Capture the cell that displays the provided text and extract its (X, Y) central coordinate. 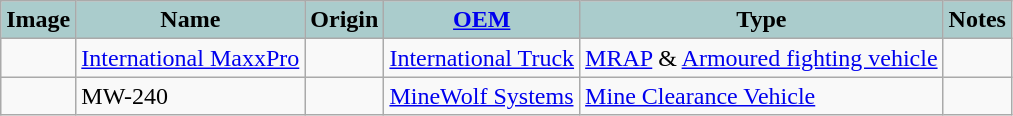
MW-240 (190, 96)
MRAP & Armoured fighting vehicle (762, 58)
Origin (344, 20)
International Truck (482, 58)
Name (190, 20)
Notes (977, 20)
Mine Clearance Vehicle (762, 96)
MineWolf Systems (482, 96)
Type (762, 20)
International MaxxPro (190, 58)
OEM (482, 20)
Image (38, 20)
